Scan for the cell matching the given text and deliver its [X, Y] coordinate at center. 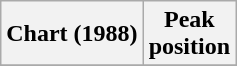
Peakposition [189, 34]
Chart (1988) [72, 34]
